Pinpoint the cell where the given text exists, returning its (X, Y) midpoint coordinate. 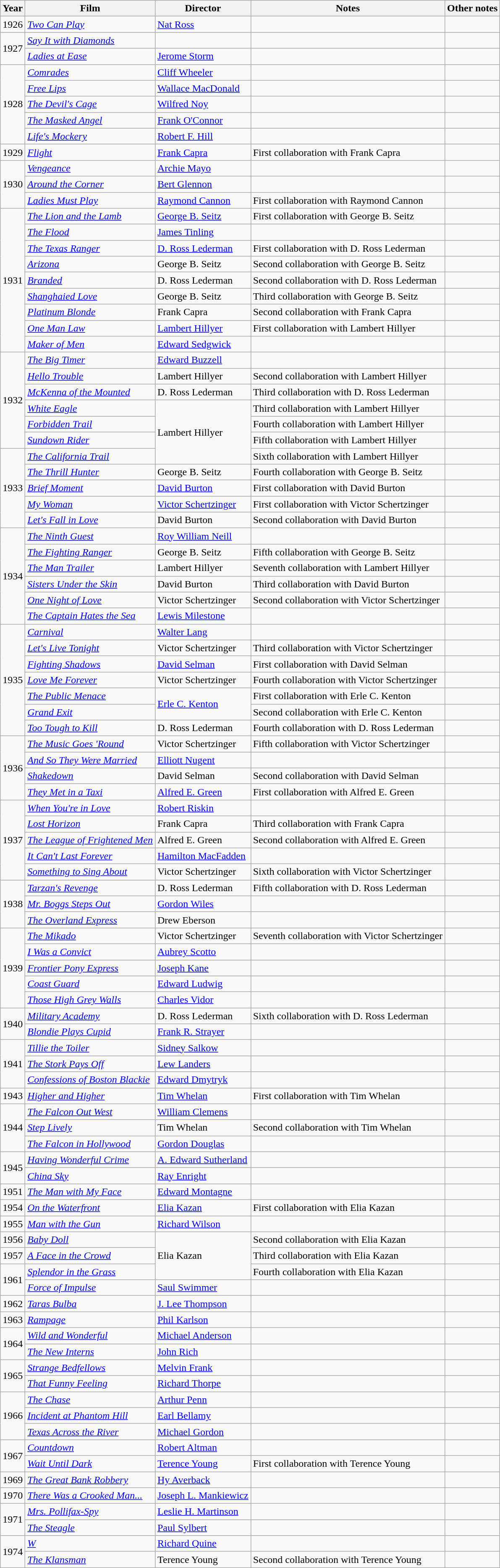
Vengeance (90, 168)
White Eagle (90, 408)
The California Trail (90, 456)
Walter Lang (203, 632)
1932 (13, 400)
1974 (13, 1552)
Hamilton MacFadden (203, 856)
Melvin Frank (203, 1368)
1943 (13, 1096)
1926 (13, 24)
1941 (13, 1064)
Frank R. Strayer (203, 1032)
Flight (90, 152)
Lost Horizon (90, 824)
1963 (13, 1320)
There Was a Crooked Man... (90, 1496)
Fourth collaboration with Victor Schertzinger (348, 680)
Too Tough to Kill (90, 728)
W (90, 1544)
First collaboration with George B. Seitz (348, 216)
The Public Menace (90, 696)
Joseph L. Mankiewicz (203, 1496)
Texas Across the River (90, 1431)
Forbidden Trail (90, 424)
Third collaboration with Victor Schertzinger (348, 648)
Countdown (90, 1447)
Maker of Men (90, 344)
The Stork Pays Off (90, 1064)
Fifth collaboration with D. Ross Lederman (348, 888)
Shakedown (90, 776)
Those High Grey Walls (90, 1000)
Robert F. Hill (203, 136)
The Music Goes 'Round (90, 744)
Richard Wilson (203, 1224)
A. Edward Sutherland (203, 1160)
First collaboration with Victor Schertzinger (348, 504)
Fifth collaboration with Lambert Hillyer (348, 440)
Second collaboration with George B. Seitz (348, 264)
And So They Were Married (90, 760)
The Masked Angel (90, 120)
Grand Exit (90, 712)
Third collaboration with Lambert Hillyer (348, 408)
Sidney Salkow (203, 1048)
Raymond Cannon (203, 200)
Archie Mayo (203, 168)
Lewis Milestone (203, 616)
Let's Live Tonight (90, 648)
Rampage (90, 1320)
Phil Karlson (203, 1320)
Brief Moment (90, 488)
Life's Mockery (90, 136)
Cliff Wheeler (203, 72)
The Texas Ranger (90, 248)
First collaboration with Erle C. Kenton (348, 696)
Third collaboration with Frank Capra (348, 824)
Wilfred Noy (203, 104)
Gordon Douglas (203, 1144)
Man with the Gun (90, 1224)
The Man with My Face (90, 1192)
Ladies at Ease (90, 56)
Comrades (90, 72)
On the Waterfront (90, 1208)
The Mikado (90, 936)
First collaboration with Lambert Hillyer (348, 328)
First collaboration with Elia Kazan (348, 1208)
Arthur Penn (203, 1400)
That Funny Feeling (90, 1384)
First collaboration with D. Ross Lederman (348, 248)
1933 (13, 488)
Third collaboration with George B. Seitz (348, 296)
Military Academy (90, 1016)
1955 (13, 1224)
Let's Fall in Love (90, 520)
Michael Gordon (203, 1431)
Sixth collaboration with Lambert Hillyer (348, 456)
Gordon Wiles (203, 904)
Third collaboration with Elia Kazan (348, 1256)
Confessions of Boston Blackie (90, 1080)
Robert Altman (203, 1447)
Second collaboration with Erle C. Kenton (348, 712)
Blondie Plays Cupid (90, 1032)
Wallace MacDonald (203, 88)
Second collaboration with D. Ross Lederman (348, 280)
Wait Until Dark (90, 1463)
It Can't Last Forever (90, 856)
1970 (13, 1496)
Wild and Wonderful (90, 1336)
Strange Bedfellows (90, 1368)
1937 (13, 840)
William Clemens (203, 1112)
Erle C. Kenton (203, 704)
The Big Timer (90, 360)
Fourth collaboration with Elia Kazan (348, 1272)
Incident at Phantom Hill (90, 1415)
When You're in Love (90, 808)
James Tinling (203, 232)
Drew Eberson (203, 920)
1930 (13, 184)
The Man Trailer (90, 568)
Fourth collaboration with George B. Seitz (348, 472)
1964 (13, 1344)
1957 (13, 1256)
One Man Law (90, 328)
Edward Ludwig (203, 984)
Charles Vidor (203, 1000)
Lew Landers (203, 1064)
I Was a Convict (90, 952)
Free Lips (90, 88)
1929 (13, 152)
Tarzan's Revenge (90, 888)
Carnival (90, 632)
Robert Riskin (203, 808)
Year (13, 8)
Arizona (90, 264)
Film (90, 8)
Second collaboration with David Selman (348, 776)
Tillie the Toiler (90, 1048)
Richard Thorpe (203, 1384)
Baby Doll (90, 1240)
Sixth collaboration with D. Ross Lederman (348, 1016)
1934 (13, 576)
Around the Corner (90, 184)
Elliott Nugent (203, 760)
Step Lively (90, 1128)
Third collaboration with D. Ross Lederman (348, 392)
Edward Dmytryk (203, 1080)
Mr. Boggs Steps Out (90, 904)
Michael Anderson (203, 1336)
The Chase (90, 1400)
Aubrey Scotto (203, 952)
Splendor in the Grass (90, 1272)
Higher and Higher (90, 1096)
1969 (13, 1479)
Mrs. Pollifax-Spy (90, 1512)
The Falcon in Hollywood (90, 1144)
Fourth collaboration with D. Ross Lederman (348, 728)
Edward Sedgwick (203, 344)
Director (203, 8)
Fourth collaboration with Lambert Hillyer (348, 424)
1939 (13, 968)
One Night of Love (90, 600)
A Face in the Crowd (90, 1256)
Second collaboration with David Burton (348, 520)
First collaboration with Alfred E. Green (348, 792)
Sixth collaboration with Victor Schertzinger (348, 872)
Second collaboration with Victor Schertzinger (348, 600)
1938 (13, 904)
Seventh collaboration with Lambert Hillyer (348, 568)
The Ninth Guest (90, 536)
Frontier Pony Express (90, 968)
Second collaboration with Frank Capra (348, 312)
Second collaboration with Terence Young (348, 1560)
1961 (13, 1280)
Having Wonderful Crime (90, 1160)
1936 (13, 768)
The Devil's Cage (90, 104)
Say It with Diamonds (90, 40)
The Great Bank Robbery (90, 1479)
Edward Buzzell (203, 360)
They Met in a Taxi (90, 792)
The Captain Hates the Sea (90, 616)
Nat Ross (203, 24)
1945 (13, 1168)
Branded (90, 280)
Force of Impulse (90, 1288)
Shanghaied Love (90, 296)
First collaboration with David Selman (348, 664)
Second collaboration with Tim Whelan (348, 1128)
Saul Swimmer (203, 1288)
Something to Sing About (90, 872)
Third collaboration with David Burton (348, 584)
Second collaboration with Alfred E. Green (348, 840)
Earl Bellamy (203, 1415)
Seventh collaboration with Victor Schertzinger (348, 936)
Ladies Must Play (90, 200)
Sisters Under the Skin (90, 584)
1956 (13, 1240)
Two Can Play (90, 24)
Love Me Forever (90, 680)
Second collaboration with Lambert Hillyer (348, 376)
Hy Averback (203, 1479)
McKenna of the Mounted (90, 392)
Taras Bulba (90, 1304)
The Flood (90, 232)
Hello Trouble (90, 376)
Paul Sylbert (203, 1528)
First collaboration with Raymond Cannon (348, 200)
Joseph Kane (203, 968)
Coast Guard (90, 984)
Platinum Blonde (90, 312)
1944 (13, 1128)
Jerome Storm (203, 56)
1928 (13, 104)
First collaboration with David Burton (348, 488)
The Thrill Hunter (90, 472)
First collaboration with Frank Capra (348, 152)
J. Lee Thompson (203, 1304)
Ray Enright (203, 1176)
First collaboration with Terence Young (348, 1463)
The Fighting Ranger (90, 552)
The New Interns (90, 1352)
1965 (13, 1376)
1931 (13, 281)
Second collaboration with Elia Kazan (348, 1240)
1966 (13, 1415)
Fifth collaboration with Victor Schertzinger (348, 744)
Leslie H. Martinson (203, 1512)
1954 (13, 1208)
The Lion and the Lamb (90, 216)
The Steagle (90, 1528)
The League of Frightened Men (90, 840)
Other notes (473, 8)
1962 (13, 1304)
Richard Quine (203, 1544)
Edward Montagne (203, 1192)
The Klansman (90, 1560)
1935 (13, 680)
The Falcon Out West (90, 1112)
My Woman (90, 504)
John Rich (203, 1352)
Fifth collaboration with George B. Seitz (348, 552)
1967 (13, 1455)
1940 (13, 1024)
Roy William Neill (203, 536)
Notes (348, 8)
Frank O'Connor (203, 120)
First collaboration with Tim Whelan (348, 1096)
Fighting Shadows (90, 664)
1927 (13, 48)
Sundown Rider (90, 440)
Bert Glennon (203, 184)
1951 (13, 1192)
The Overland Express (90, 920)
China Sky (90, 1176)
1971 (13, 1520)
